For the text-containing cell, return its midpoint in [x, y] coordinate format. 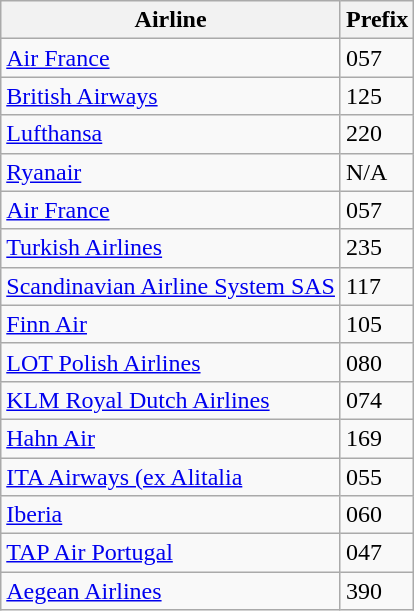
Ryanair [171, 172]
British Airways [171, 96]
390 [376, 591]
Scandinavian Airline System SAS [171, 286]
220 [376, 134]
235 [376, 248]
Airline [171, 20]
169 [376, 438]
TAP Air Portugal [171, 553]
Hahn Air [171, 438]
074 [376, 400]
047 [376, 553]
080 [376, 362]
125 [376, 96]
Aegean Airlines [171, 591]
LOT Polish Airlines [171, 362]
117 [376, 286]
Finn Air [171, 324]
105 [376, 324]
Prefix [376, 20]
KLM Royal Dutch Airlines [171, 400]
Iberia [171, 515]
N/A [376, 172]
055 [376, 477]
Turkish Airlines [171, 248]
060 [376, 515]
Lufthansa [171, 134]
ITA Airways (ex Alitalia [171, 477]
